Return the [x, y] coordinate for the center point of the cell that contains the specified text.  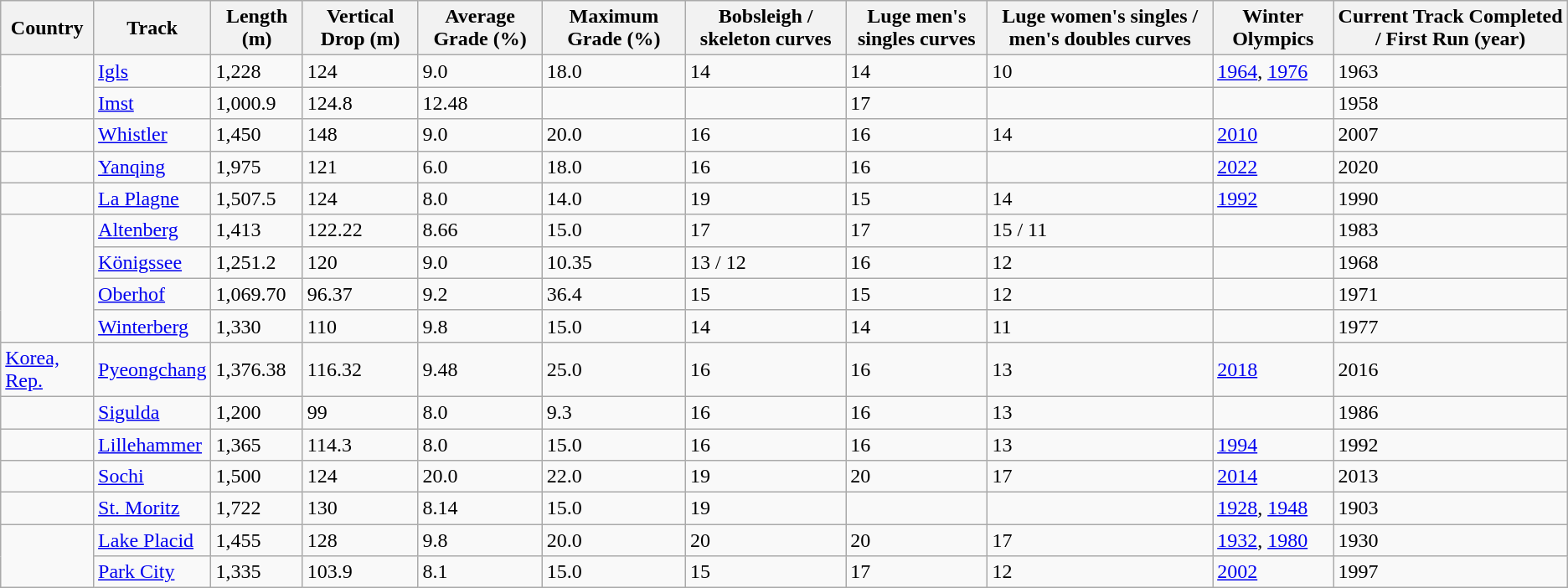
2007 [1451, 135]
2018 [1273, 369]
1990 [1451, 199]
25.0 [613, 369]
1903 [1451, 508]
1930 [1451, 540]
12.48 [480, 103]
9.3 [613, 412]
8.14 [480, 508]
Luge men's singles curves [916, 28]
Length (m) [256, 28]
1,330 [256, 326]
Vertical Drop (m) [360, 28]
96.37 [360, 294]
36.4 [613, 294]
Oberhof [152, 294]
1,000.9 [256, 103]
15 / 11 [1101, 230]
1997 [1451, 572]
1,251.2 [256, 262]
1,507.5 [256, 199]
Lillehammer [152, 445]
2014 [1273, 477]
110 [360, 326]
1971 [1451, 294]
1994 [1273, 445]
22.0 [613, 477]
122.22 [360, 230]
Average Grade (%) [480, 28]
148 [360, 135]
121 [360, 167]
Pyeongchang [152, 369]
2016 [1451, 369]
Igls [152, 71]
128 [360, 540]
1,200 [256, 412]
Altenberg [152, 230]
St. Moritz [152, 508]
1977 [1451, 326]
Current Track Completed / First Run (year) [1451, 28]
2022 [1273, 167]
114.3 [360, 445]
130 [360, 508]
1,500 [256, 477]
8.1 [480, 572]
Imst [152, 103]
Lake Placid [152, 540]
1,365 [256, 445]
116.32 [360, 369]
1,722 [256, 508]
Country [47, 28]
9.2 [480, 294]
Sochi [152, 477]
1958 [1451, 103]
2010 [1273, 135]
Yanqing [152, 167]
1,413 [256, 230]
1932, 1980 [1273, 540]
1986 [1451, 412]
Whistler [152, 135]
99 [360, 412]
103.9 [360, 572]
1,376.38 [256, 369]
9.48 [480, 369]
10.35 [613, 262]
1,455 [256, 540]
6.0 [480, 167]
Track [152, 28]
124.8 [360, 103]
1963 [1451, 71]
Luge women's singles / men's doubles curves [1101, 28]
Winter Olympics [1273, 28]
2002 [1273, 572]
10 [1101, 71]
Korea, Rep. [47, 369]
1,228 [256, 71]
Winterberg [152, 326]
1928, 1948 [1273, 508]
2013 [1451, 477]
1964, 1976 [1273, 71]
La Plagne [152, 199]
2020 [1451, 167]
1,335 [256, 572]
14.0 [613, 199]
1,975 [256, 167]
120 [360, 262]
1,069.70 [256, 294]
1968 [1451, 262]
1,450 [256, 135]
Bobsleigh / skeleton curves [766, 28]
11 [1101, 326]
Maximum Grade (%) [613, 28]
1983 [1451, 230]
13 / 12 [766, 262]
8.66 [480, 230]
Park City [152, 572]
Sigulda [152, 412]
Königssee [152, 262]
